Locate the cell with the specified text and output its [x, y] center coordinate. 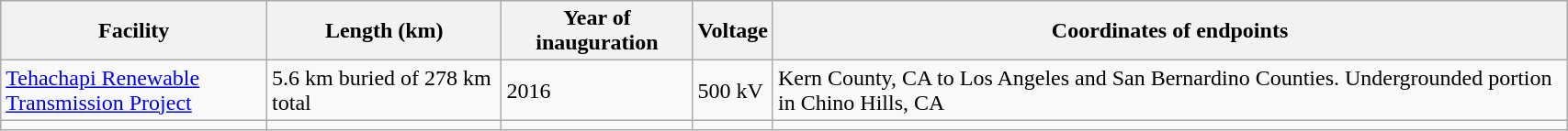
Voltage [733, 31]
Length (km) [384, 31]
2016 [597, 90]
500 kV [733, 90]
Coordinates of endpoints [1169, 31]
5.6 km buried of 278 km total [384, 90]
Kern County, CA to Los Angeles and San Bernardino Counties. Undergrounded portion in Chino Hills, CA [1169, 90]
Facility [134, 31]
Year of inauguration [597, 31]
Tehachapi Renewable Transmission Project [134, 90]
